Output the (X, Y) coordinate of the center of the cell containing the given text.  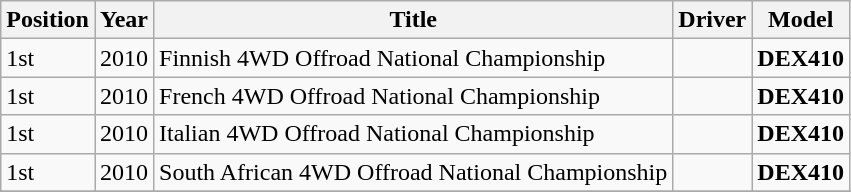
Model (801, 20)
South African 4WD Offroad National Championship (414, 172)
Driver (712, 20)
Title (414, 20)
Italian 4WD Offroad National Championship (414, 134)
Year (124, 20)
French 4WD Offroad National Championship (414, 96)
Finnish 4WD Offroad National Championship (414, 58)
Position (48, 20)
